Locate the cell with the specified text and output its [X, Y] center coordinate. 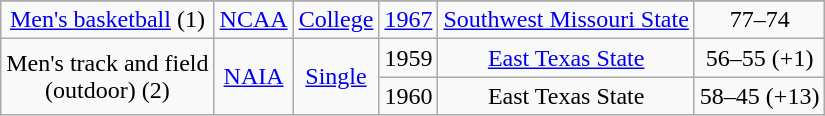
1960 [408, 96]
Men's basketball (1) [108, 20]
NAIA [254, 77]
77–74 [760, 20]
Southwest Missouri State [566, 20]
Single [336, 77]
1967 [408, 20]
NCAA [254, 20]
58–45 (+13) [760, 96]
1959 [408, 58]
College [336, 20]
56–55 (+1) [760, 58]
Men's track and field(outdoor) (2) [108, 77]
